Search for the cell housing the specified text and yield its [x, y] center coordinate. 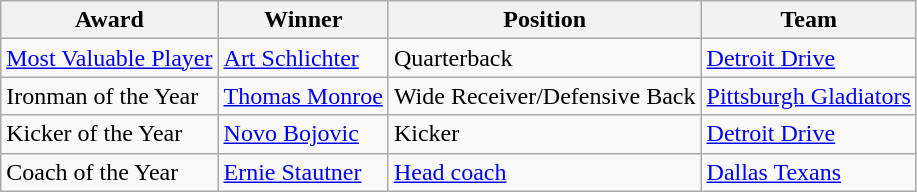
Head coach [544, 172]
Ironman of the Year [110, 96]
Winner [303, 20]
Award [110, 20]
Dallas Texans [808, 172]
Novo Bojovic [303, 134]
Art Schlichter [303, 58]
Kicker of the Year [110, 134]
Coach of the Year [110, 172]
Kicker [544, 134]
Quarterback [544, 58]
Position [544, 20]
Wide Receiver/Defensive Back [544, 96]
Team [808, 20]
Ernie Stautner [303, 172]
Pittsburgh Gladiators [808, 96]
Thomas Monroe [303, 96]
Most Valuable Player [110, 58]
